Pinpoint the cell where the given text exists, returning its [x, y] midpoint coordinate. 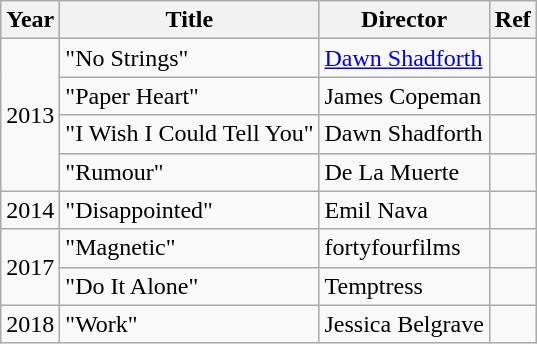
"Rumour" [190, 172]
Director [404, 20]
"Disappointed" [190, 210]
2017 [30, 267]
2014 [30, 210]
Emil Nava [404, 210]
"Work" [190, 324]
"I Wish I Could Tell You" [190, 134]
fortyfourfilms [404, 248]
Jessica Belgrave [404, 324]
James Copeman [404, 96]
Temptress [404, 286]
2013 [30, 115]
Ref [512, 20]
De La Muerte [404, 172]
2018 [30, 324]
"Do It Alone" [190, 286]
"Magnetic" [190, 248]
"Paper Heart" [190, 96]
"No Strings" [190, 58]
Title [190, 20]
Year [30, 20]
